Provide the (X, Y) coordinate of the cell's center where the given text is located.  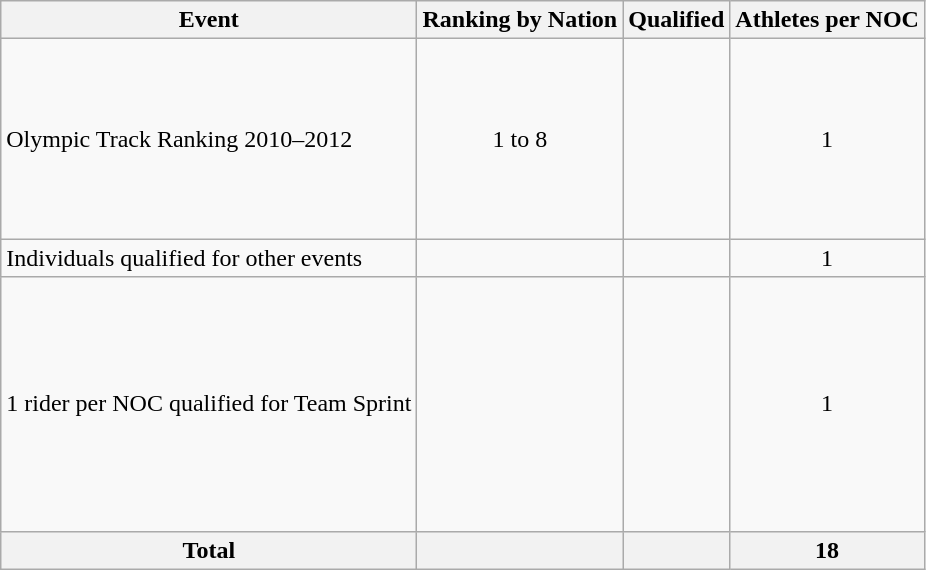
Total (209, 550)
1 to 8 (520, 139)
Event (209, 20)
Olympic Track Ranking 2010–2012 (209, 139)
18 (828, 550)
1 rider per NOC qualified for Team Sprint (209, 404)
Qualified (676, 20)
Ranking by Nation (520, 20)
Individuals qualified for other events (209, 258)
Athletes per NOC (828, 20)
